Locate the cell with the specified text and output its (X, Y) center coordinate. 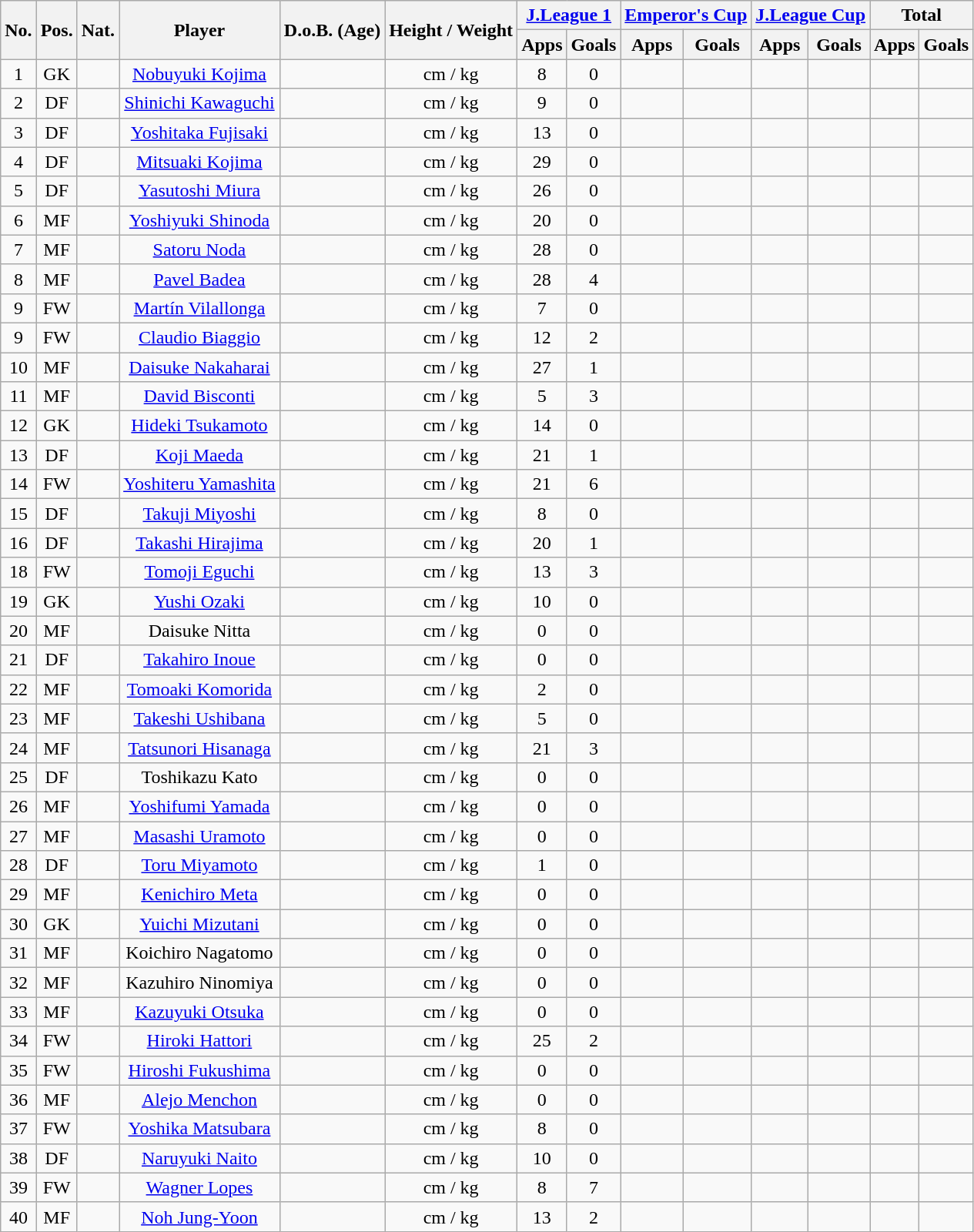
Yoshifumi Yamada (200, 806)
34 (18, 1041)
Emperor's Cup (686, 15)
Player (200, 30)
Hideki Tsukamoto (200, 426)
Hiroshi Fukushima (200, 1070)
Yasutoshi Miura (200, 191)
19 (18, 601)
Mitsuaki Kojima (200, 162)
Toru Miyamoto (200, 865)
Noh Jung-Yoon (200, 1217)
Yoshiteru Yamashita (200, 484)
40 (18, 1217)
Martín Vilallonga (200, 308)
15 (18, 514)
Yuichi Mizutani (200, 924)
Nobuyuki Kojima (200, 74)
33 (18, 1012)
Takahiro Inoue (200, 660)
Toshikazu Kato (200, 777)
Takeshi Ushibana (200, 718)
11 (18, 397)
Claudio Biaggio (200, 337)
Height / Weight (451, 30)
Tatsunori Hisanaga (200, 748)
Satoru Noda (200, 249)
Yushi Ozaki (200, 601)
32 (18, 983)
Kazuyuki Otsuka (200, 1012)
Masashi Uramoto (200, 835)
Shinichi Kawaguchi (200, 103)
38 (18, 1158)
Kazuhiro Ninomiya (200, 983)
37 (18, 1129)
Yoshitaka Fujisaki (200, 132)
22 (18, 689)
Daisuke Nitta (200, 631)
Alejo Menchon (200, 1100)
36 (18, 1100)
39 (18, 1187)
Koji Maeda (200, 455)
Tomoaki Komorida (200, 689)
30 (18, 924)
David Bisconti (200, 397)
18 (18, 572)
24 (18, 748)
31 (18, 953)
35 (18, 1070)
Wagner Lopes (200, 1187)
Nat. (98, 30)
Yoshika Matsubara (200, 1129)
Takashi Hirajima (200, 543)
No. (18, 30)
J.League 1 (569, 15)
16 (18, 543)
Tomoji Eguchi (200, 572)
Hiroki Hattori (200, 1041)
Total (922, 15)
23 (18, 718)
Kenichiro Meta (200, 895)
Koichiro Nagatomo (200, 953)
Pos. (57, 30)
Daisuke Nakaharai (200, 367)
D.o.B. (Age) (332, 30)
Takuji Miyoshi (200, 514)
Pavel Badea (200, 279)
J.League Cup (811, 15)
Yoshiyuki Shinoda (200, 220)
Naruyuki Naito (200, 1158)
